Scan for the cell matching the given text and deliver its [X, Y] coordinate at center. 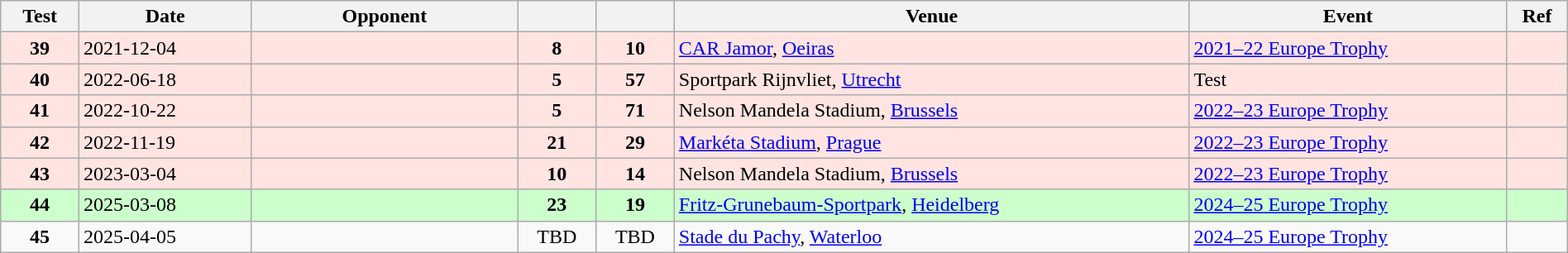
2022-06-18 [165, 79]
39 [40, 48]
Ref [1537, 17]
2021-12-04 [165, 48]
CAR Jamor, Oeiras [931, 48]
57 [635, 79]
23 [557, 205]
14 [635, 174]
Opponent [385, 17]
2025-04-05 [165, 236]
40 [40, 79]
Date [165, 17]
Markéta Stadium, Prague [931, 142]
45 [40, 236]
Fritz-Grunebaum-Sportpark, Heidelberg [931, 205]
2022-10-22 [165, 111]
8 [557, 48]
71 [635, 111]
2021–22 Europe Trophy [1348, 48]
Stade du Pachy, Waterloo [931, 236]
2023-03-04 [165, 174]
Event [1348, 17]
Sportpark Rijnvliet, Utrecht [931, 79]
43 [40, 174]
19 [635, 205]
2022-11-19 [165, 142]
29 [635, 142]
Venue [931, 17]
42 [40, 142]
44 [40, 205]
41 [40, 111]
21 [557, 142]
2025-03-08 [165, 205]
